From the cell containing the given text, extract its center point as (X, Y) coordinate. 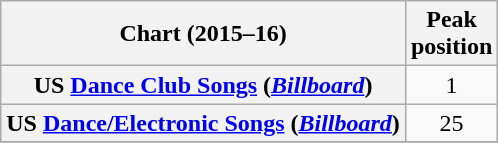
Chart (2015–16) (204, 34)
25 (451, 123)
US Dance/Electronic Songs (Billboard) (204, 123)
1 (451, 85)
Peakposition (451, 34)
US Dance Club Songs (Billboard) (204, 85)
